Return (x, y) of the center of cell containing provided text 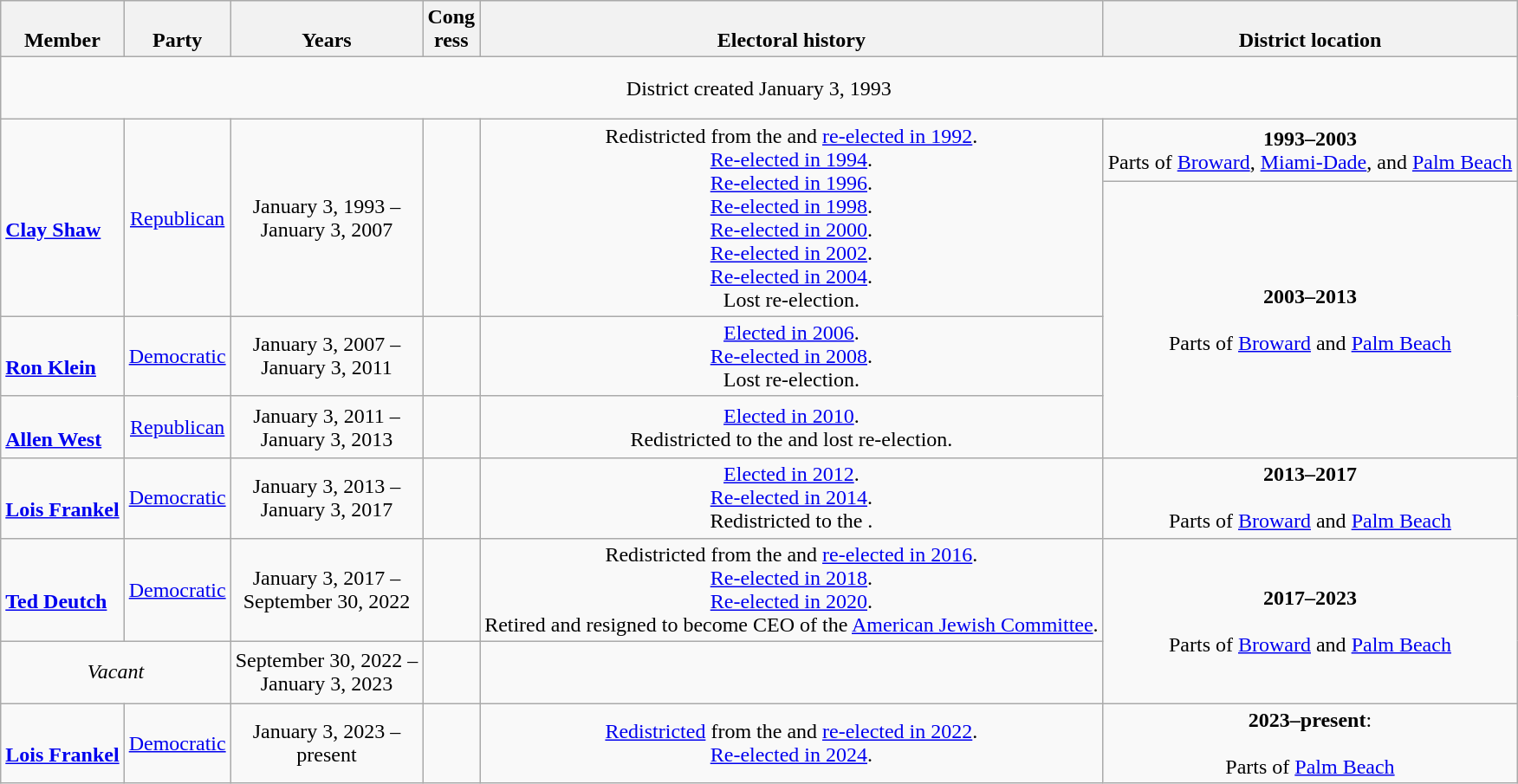
2013–2017Parts of Broward and Palm Beach (1310, 498)
Elected in 2012.Re-elected in 2014.Redistricted to the . (792, 498)
Vacant (116, 672)
Redistricted from the and re-elected in 2022.Re-elected in 2024. (792, 743)
2023–present:Parts of Palm Beach (1310, 743)
Ron Klein (62, 356)
Allen West (62, 427)
Years (327, 29)
Congress (451, 29)
January 3, 1993 –January 3, 2007 (327, 218)
1993–2003Parts of Broward, Miami-Dade, and Palm Beach (1310, 151)
District created January 3, 1993 (759, 88)
January 3, 2011 –January 3, 2013 (327, 427)
Electoral history (792, 29)
January 3, 2007 –January 3, 2011 (327, 356)
Party (177, 29)
2003–2013Parts of Broward and Palm Beach (1310, 321)
Elected in 2006.Re-elected in 2008.Lost re-election. (792, 356)
Member (62, 29)
Ted Deutch (62, 589)
District location (1310, 29)
2017–2023Parts of Broward and Palm Beach (1310, 620)
January 3, 2013 –January 3, 2017 (327, 498)
January 3, 2017 –September 30, 2022 (327, 589)
Clay Shaw (62, 218)
September 30, 2022 –January 3, 2023 (327, 672)
January 3, 2023 –present (327, 743)
Elected in 2010.Redistricted to the and lost re-election. (792, 427)
